Determine the (X, Y) coordinate at the center of the cell enclosing the given text.  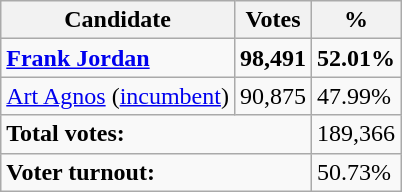
Total votes: (156, 134)
Votes (272, 20)
Voter turnout: (156, 172)
Art Agnos (incumbent) (118, 96)
98,491 (272, 58)
% (356, 20)
Candidate (118, 20)
47.99% (356, 96)
Frank Jordan (118, 58)
50.73% (356, 172)
52.01% (356, 58)
189,366 (356, 134)
90,875 (272, 96)
